Determine the (x, y) coordinate at the center of the cell enclosing the given text.  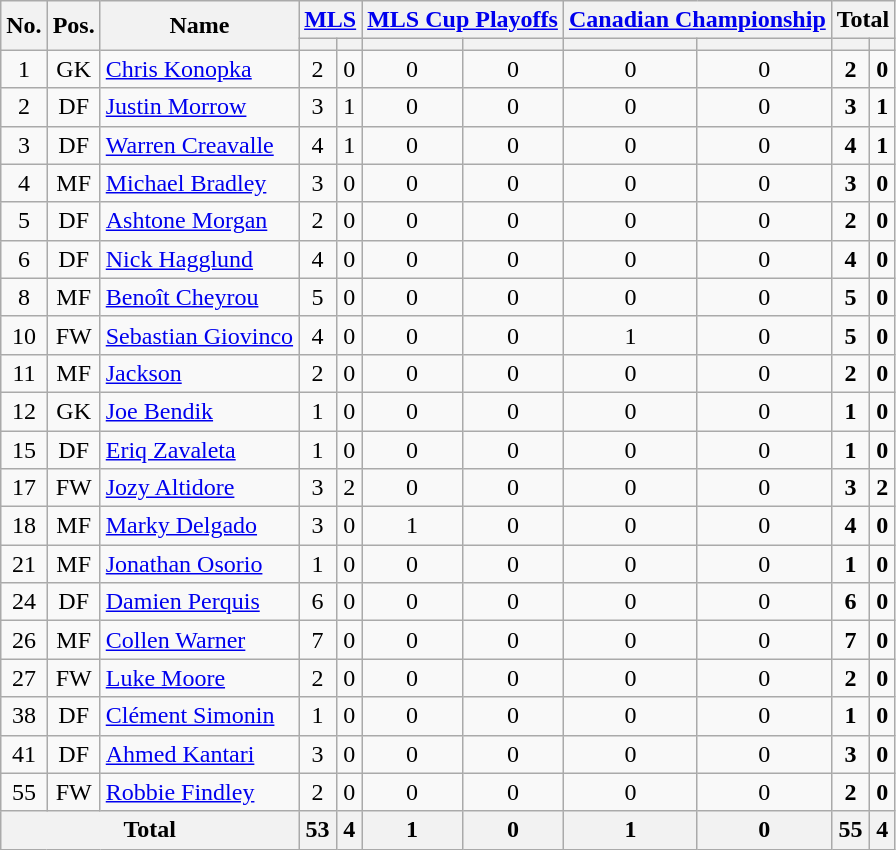
10 (24, 335)
21 (24, 564)
Luke Moore (199, 678)
Robbie Findley (199, 792)
Nick Hagglund (199, 259)
Jackson (199, 373)
No. (24, 26)
Jozy Altidore (199, 488)
53 (318, 830)
27 (24, 678)
Eriq Zavaleta (199, 449)
Chris Konopka (199, 69)
15 (24, 449)
Canadian Championship (697, 20)
Jonathan Osorio (199, 564)
41 (24, 754)
Name (199, 26)
Ahmed Kantari (199, 754)
38 (24, 716)
MLS Cup Playoffs (463, 20)
24 (24, 602)
18 (24, 526)
Michael Bradley (199, 183)
Sebastian Giovinco (199, 335)
Joe Bendik (199, 411)
Pos. (74, 26)
Clément Simonin (199, 716)
Benoît Cheyrou (199, 297)
17 (24, 488)
Justin Morrow (199, 107)
Damien Perquis (199, 602)
Warren Creavalle (199, 145)
Marky Delgado (199, 526)
Ashtone Morgan (199, 221)
11 (24, 373)
Collen Warner (199, 640)
26 (24, 640)
8 (24, 297)
12 (24, 411)
MLS (330, 20)
